Find where the given text appears and provide that cell's center as (x, y) coordinate. 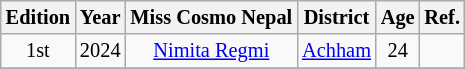
Nimita Regmi (211, 51)
2024 (100, 51)
Achham (336, 51)
Ref. (442, 17)
Age (398, 17)
District (336, 17)
Year (100, 17)
Edition (38, 17)
Miss Cosmo Nepal (211, 17)
24 (398, 51)
1st (38, 51)
